Output the (X, Y) coordinate of the center of the cell containing the given text.  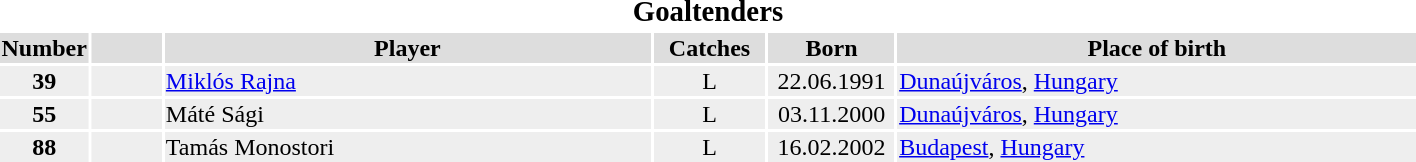
16.02.2002 (832, 147)
Miklós Rajna (407, 81)
Catches (709, 48)
Tamás Monostori (407, 147)
Place of birth (1157, 48)
Number (44, 48)
Máté Sági (407, 114)
Player (407, 48)
03.11.2000 (832, 114)
39 (44, 81)
55 (44, 114)
88 (44, 147)
22.06.1991 (832, 81)
Born (832, 48)
Budapest, Hungary (1157, 147)
